For the text-containing cell, return its midpoint in [x, y] coordinate format. 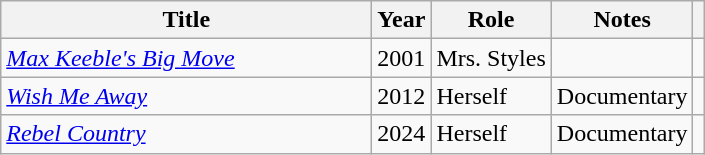
2001 [402, 58]
Rebel Country [186, 134]
Wish Me Away [186, 96]
Title [186, 20]
Notes [622, 20]
Role [491, 20]
2012 [402, 96]
Year [402, 20]
Mrs. Styles [491, 58]
Max Keeble's Big Move [186, 58]
2024 [402, 134]
